Return [x, y] of the center of cell containing provided text 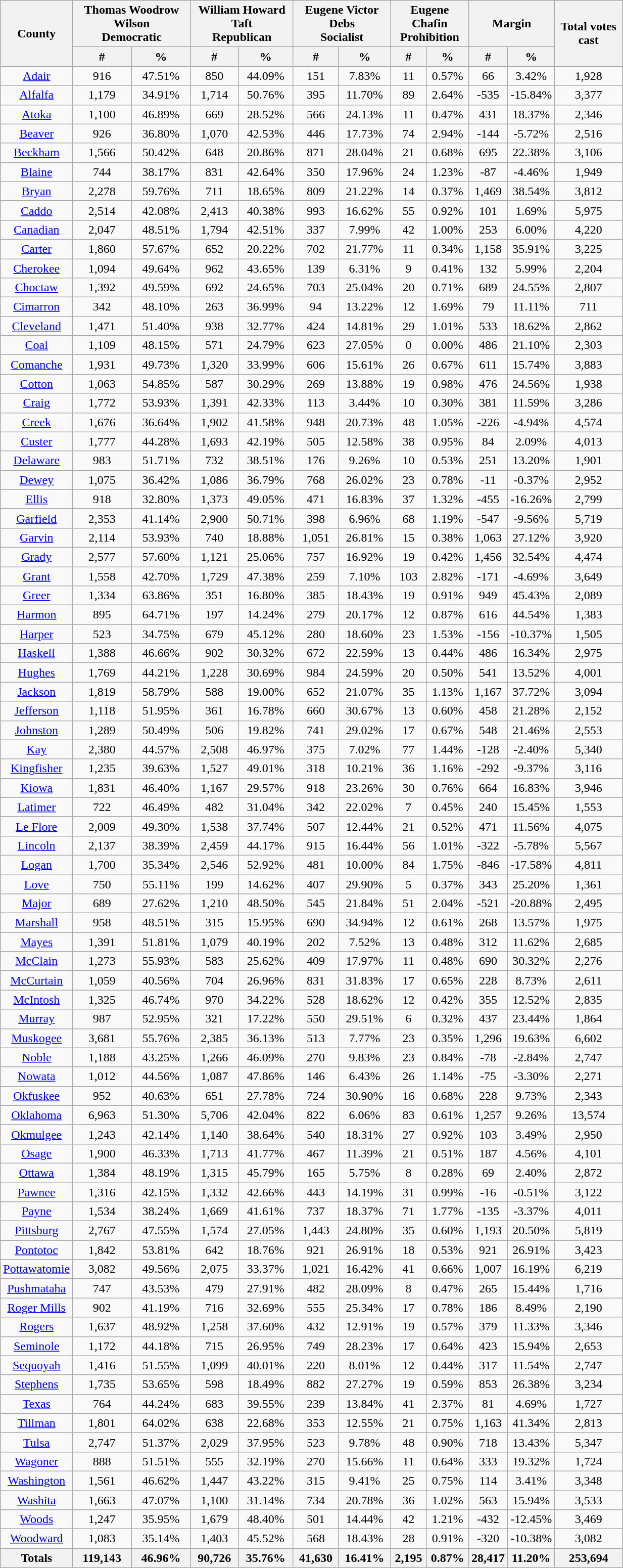
Pushmataha [36, 1288]
2,952 [589, 480]
Osage [36, 1153]
21.10% [532, 345]
41.34% [532, 1423]
59.76% [161, 191]
683 [214, 1404]
269 [316, 384]
1,716 [589, 1288]
0.76% [448, 788]
41,630 [316, 1558]
568 [316, 1539]
29.51% [365, 1019]
Delaware [36, 461]
4,574 [589, 422]
-3.37% [532, 1212]
6.06% [365, 1115]
42.33% [266, 403]
1,938 [589, 384]
51.51% [161, 1461]
253,694 [589, 1558]
481 [316, 865]
722 [102, 807]
1,332 [214, 1192]
42.53% [266, 133]
48.40% [266, 1519]
1,777 [102, 441]
333 [488, 1461]
Ottawa [36, 1173]
375 [316, 749]
33.37% [266, 1269]
35.34% [161, 865]
987 [102, 1019]
915 [316, 845]
11.39% [365, 1153]
58.79% [161, 692]
638 [214, 1423]
757 [316, 557]
533 [488, 326]
1,075 [102, 480]
958 [102, 923]
312 [488, 942]
3,533 [589, 1500]
Canadian [36, 230]
-432 [488, 1519]
Love [36, 884]
50.49% [161, 730]
1,228 [214, 673]
1,243 [102, 1134]
26.38% [532, 1384]
Tillman [36, 1423]
McClain [36, 961]
22.02% [365, 807]
1,099 [214, 1365]
-4.69% [532, 576]
19.82% [266, 730]
Greer [36, 596]
40.56% [161, 980]
14.19% [365, 1192]
48.19% [161, 1173]
48.10% [161, 307]
17.73% [365, 133]
66 [488, 76]
-15.84% [532, 95]
740 [214, 537]
Alfalfa [36, 95]
13.57% [532, 923]
702 [316, 249]
47.55% [161, 1231]
20.73% [365, 422]
42.51% [266, 230]
89 [408, 95]
32.80% [161, 499]
279 [316, 615]
Major [36, 904]
1,471 [102, 326]
2.37% [448, 1404]
9.41% [365, 1481]
55.93% [161, 961]
37.74% [266, 826]
30.69% [266, 673]
31.04% [266, 807]
Cimarron [36, 307]
1,864 [589, 1019]
37 [408, 499]
8.01% [365, 1365]
1.44% [448, 749]
44.54% [532, 615]
12.58% [365, 441]
21.84% [365, 904]
Cherokee [36, 268]
-16.26% [532, 499]
5,975 [589, 210]
34.75% [161, 634]
22.38% [532, 153]
2,413 [214, 210]
6.43% [365, 1077]
1,693 [214, 441]
672 [316, 653]
660 [316, 711]
12.91% [365, 1327]
7.52% [365, 942]
43.25% [161, 1057]
30 [408, 788]
1,163 [488, 1423]
545 [316, 904]
46.97% [266, 749]
3,423 [589, 1250]
-16 [488, 1192]
28.23% [365, 1346]
21.46% [532, 730]
197 [214, 615]
-12.45% [532, 1519]
50.71% [266, 518]
-9.56% [532, 518]
1.19% [448, 518]
20.86% [266, 153]
407 [316, 884]
432 [316, 1327]
703 [316, 288]
11.59% [532, 403]
43.53% [161, 1288]
1,079 [214, 942]
Seminole [36, 1346]
15.44% [532, 1288]
42.14% [161, 1134]
1,663 [102, 1500]
46.49% [161, 807]
23.44% [532, 1019]
151 [316, 76]
Choctaw [36, 288]
14.62% [266, 884]
Murray [36, 1019]
353 [316, 1423]
611 [488, 365]
31.14% [266, 1500]
Atoka [36, 114]
Caddo [36, 210]
Woods [36, 1519]
938 [214, 326]
715 [214, 1346]
1,258 [214, 1327]
1,266 [214, 1057]
-5.78% [532, 845]
2,872 [589, 1173]
Haskell [36, 653]
36.99% [266, 307]
-521 [488, 904]
948 [316, 422]
Ellis [36, 499]
-846 [488, 865]
528 [316, 1000]
11.54% [532, 1365]
45.79% [266, 1173]
Eugene ChafinProhibition [429, 24]
7 [408, 807]
64.71% [161, 615]
Rogers [36, 1327]
57.60% [161, 557]
1.53% [448, 634]
46.09% [266, 1057]
17.22% [266, 1019]
3,225 [589, 249]
2,089 [589, 596]
2,114 [102, 537]
49.05% [266, 499]
446 [316, 133]
2,862 [589, 326]
16.42% [365, 1269]
4.56% [532, 1153]
280 [316, 634]
42.04% [266, 1115]
18.31% [365, 1134]
263 [214, 307]
57.67% [161, 249]
1,007 [488, 1269]
2,204 [589, 268]
0.99% [448, 1192]
3,234 [589, 1384]
44.09% [266, 76]
52.95% [161, 1019]
507 [316, 826]
3.41% [532, 1481]
2,767 [102, 1231]
Tulsa [36, 1442]
7.77% [365, 1038]
550 [316, 1019]
McIntosh [36, 1000]
1,193 [488, 1231]
0.84% [448, 1057]
1,842 [102, 1250]
44.24% [161, 1404]
Stephens [36, 1384]
24.79% [266, 345]
1,109 [102, 345]
853 [488, 1384]
952 [102, 1096]
6,963 [102, 1115]
39.55% [266, 1404]
732 [214, 461]
268 [488, 923]
41.19% [161, 1308]
1,392 [102, 288]
1,901 [589, 461]
734 [316, 1500]
10.00% [365, 865]
51.30% [161, 1115]
69 [488, 1173]
41.58% [266, 422]
37.60% [266, 1327]
30.29% [266, 384]
9.83% [365, 1057]
12.52% [532, 1000]
-17.58% [532, 865]
1,949 [589, 172]
14 [408, 191]
2,508 [214, 749]
47.38% [266, 576]
0.32% [448, 1019]
35.91% [532, 249]
37.72% [532, 692]
1,325 [102, 1000]
2,685 [589, 942]
199 [214, 884]
2,152 [589, 711]
888 [102, 1461]
49.59% [161, 288]
132 [488, 268]
0.38% [448, 537]
51.40% [161, 326]
Pontotoc [36, 1250]
11.70% [365, 95]
Coal [36, 345]
40.19% [266, 942]
259 [316, 576]
1,975 [589, 923]
1,566 [102, 153]
669 [214, 114]
0.90% [448, 1442]
32.77% [266, 326]
809 [316, 191]
13.22% [365, 307]
1,794 [214, 230]
29.57% [266, 788]
3.42% [532, 76]
23.26% [365, 788]
42.08% [161, 210]
741 [316, 730]
651 [214, 1096]
1,679 [214, 1519]
24 [408, 172]
220 [316, 1365]
18.49% [266, 1384]
27.27% [365, 1384]
2,495 [589, 904]
737 [316, 1212]
13.88% [365, 384]
2,009 [102, 826]
83 [408, 1115]
42.64% [266, 172]
44.28% [161, 441]
1.75% [448, 865]
7.83% [365, 76]
-4.94% [532, 422]
4,101 [589, 1153]
113 [316, 403]
1,831 [102, 788]
32.54% [532, 557]
16.19% [532, 1269]
6,219 [589, 1269]
1,724 [589, 1461]
648 [214, 153]
41.61% [266, 1212]
-5.72% [532, 133]
-144 [488, 133]
Okmulgee [36, 1134]
15.74% [532, 365]
176 [316, 461]
81 [488, 1404]
36.80% [161, 133]
2,353 [102, 518]
-78 [488, 1057]
68 [408, 518]
21.22% [365, 191]
1,121 [214, 557]
-75 [488, 1077]
4,001 [589, 673]
Margin [512, 24]
-3.30% [532, 1077]
0 [408, 345]
337 [316, 230]
5.99% [532, 268]
1.13% [448, 692]
Kiowa [36, 788]
351 [214, 596]
1,714 [214, 95]
2,799 [589, 499]
540 [316, 1134]
4,011 [589, 1212]
467 [316, 1153]
1,257 [488, 1115]
40.38% [266, 210]
15.66% [365, 1461]
0.35% [448, 1038]
1,735 [102, 1384]
1,860 [102, 249]
32.19% [266, 1461]
19.00% [266, 692]
1,383 [589, 615]
26.81% [365, 537]
42.15% [161, 1192]
13.43% [532, 1442]
Carter [36, 249]
32.69% [266, 1308]
22.68% [266, 1423]
1.21% [448, 1519]
Noble [36, 1057]
926 [102, 133]
29.02% [365, 730]
1,456 [488, 557]
55.76% [161, 1038]
17.97% [365, 961]
38.24% [161, 1212]
993 [316, 210]
2,577 [102, 557]
Woodward [36, 1539]
36.79% [266, 480]
5,719 [589, 518]
43.22% [266, 1481]
2,343 [589, 1096]
1.05% [448, 422]
Grady [36, 557]
1,373 [214, 499]
28.52% [266, 114]
20.22% [266, 249]
4.69% [532, 1404]
458 [488, 711]
1,700 [102, 865]
9.73% [532, 1096]
38 [408, 441]
42.70% [161, 576]
County [36, 33]
239 [316, 1404]
90,726 [214, 1558]
1,235 [102, 769]
13.84% [365, 1404]
1,247 [102, 1519]
24.13% [365, 114]
45.12% [266, 634]
2,611 [589, 980]
616 [488, 615]
53.65% [161, 1384]
-171 [488, 576]
1,403 [214, 1539]
2,303 [589, 345]
19.32% [532, 1461]
-9.37% [532, 769]
54.85% [161, 384]
Payne [36, 1212]
Sequoyah [36, 1365]
822 [316, 1115]
2,075 [214, 1269]
51.71% [161, 461]
476 [488, 384]
1,553 [589, 807]
1,172 [102, 1346]
26.95% [266, 1346]
-0.37% [532, 480]
0.65% [448, 980]
Pottawatomie [36, 1269]
768 [316, 480]
17.96% [365, 172]
24.55% [532, 288]
5.75% [365, 1173]
350 [316, 172]
-455 [488, 499]
2,190 [589, 1308]
Nowata [36, 1077]
970 [214, 1000]
29.90% [365, 884]
571 [214, 345]
16 [408, 1096]
3,649 [589, 576]
9 [408, 268]
139 [316, 268]
-20.88% [532, 904]
0.50% [448, 673]
15 [408, 537]
34.22% [266, 1000]
39.63% [161, 769]
38.17% [161, 172]
3,883 [589, 365]
38.51% [266, 461]
718 [488, 1442]
1,928 [589, 76]
Okfuskee [36, 1096]
42.66% [266, 1192]
395 [316, 95]
20.17% [365, 615]
52.92% [266, 865]
28,417 [488, 1558]
1,320 [214, 365]
1,637 [102, 1327]
101 [488, 210]
30.90% [365, 1096]
48.50% [266, 904]
2,813 [589, 1423]
2.09% [532, 441]
3,377 [589, 95]
27.62% [161, 904]
2,459 [214, 845]
20.50% [532, 1231]
983 [102, 461]
11.20% [532, 1558]
343 [488, 884]
18 [408, 1250]
202 [316, 942]
2,346 [589, 114]
31 [408, 1192]
Muskogee [36, 1038]
15.45% [532, 807]
Custer [36, 441]
2.82% [448, 576]
962 [214, 268]
Mayes [36, 942]
1,086 [214, 480]
0.45% [448, 807]
3,812 [589, 191]
46.96% [161, 1558]
3,094 [589, 692]
431 [488, 114]
1,140 [214, 1134]
19.63% [532, 1038]
7.02% [365, 749]
2,950 [589, 1134]
1.23% [448, 172]
18.65% [266, 191]
29 [408, 326]
44.18% [161, 1346]
1,094 [102, 268]
2,278 [102, 191]
Blaine [36, 172]
318 [316, 769]
47.07% [161, 1500]
13,574 [589, 1115]
2,380 [102, 749]
379 [488, 1327]
7.99% [365, 230]
2,975 [589, 653]
Wagoner [36, 1461]
850 [214, 76]
4,220 [589, 230]
Beaver [36, 133]
0.66% [448, 1269]
1,334 [102, 596]
46.33% [161, 1153]
71 [408, 1212]
1,384 [102, 1173]
14.44% [365, 1519]
-156 [488, 634]
William Howard TaftRepublican [242, 24]
398 [316, 518]
46.74% [161, 1000]
361 [214, 711]
49.64% [161, 268]
53.81% [161, 1250]
186 [488, 1308]
33.99% [266, 365]
5,819 [589, 1231]
Lincoln [36, 845]
165 [316, 1173]
1,388 [102, 653]
15.95% [266, 923]
Marshall [36, 923]
34.91% [161, 95]
119,143 [102, 1558]
47.51% [161, 76]
16.78% [266, 711]
77 [408, 749]
1,296 [488, 1038]
1,538 [214, 826]
1.16% [448, 769]
355 [488, 1000]
1,902 [214, 422]
Pittsburg [36, 1231]
513 [316, 1038]
0.41% [448, 268]
-135 [488, 1212]
2.94% [448, 133]
27 [408, 1134]
3,946 [589, 788]
1,729 [214, 576]
42.19% [266, 441]
1,801 [102, 1423]
Cotton [36, 384]
8.73% [532, 980]
1,772 [102, 403]
3,106 [589, 153]
21.07% [365, 692]
Beckham [36, 153]
49.73% [161, 365]
11.62% [532, 942]
1,443 [316, 1231]
4,474 [589, 557]
317 [488, 1365]
0.30% [448, 403]
-128 [488, 749]
664 [488, 788]
895 [102, 615]
38.54% [532, 191]
587 [214, 384]
-322 [488, 845]
1,527 [214, 769]
381 [488, 403]
Washington [36, 1481]
11.33% [532, 1327]
1,315 [214, 1173]
744 [102, 172]
251 [488, 461]
37.95% [266, 1442]
30.67% [365, 711]
16.41% [365, 1558]
18.88% [266, 537]
1,676 [102, 422]
146 [316, 1077]
2,546 [214, 865]
3,346 [589, 1327]
0.71% [448, 288]
35.14% [161, 1539]
44.56% [161, 1077]
6.00% [532, 230]
13.52% [532, 673]
51.55% [161, 1365]
3.44% [365, 403]
49.56% [161, 1269]
94 [316, 307]
1,188 [102, 1057]
479 [214, 1288]
2,835 [589, 1000]
916 [102, 76]
28 [408, 1539]
Logan [36, 865]
16.34% [532, 653]
2.40% [532, 1173]
1,447 [214, 1481]
16.62% [365, 210]
-2.40% [532, 749]
Comanche [36, 365]
1,713 [214, 1153]
36.64% [161, 422]
26.96% [266, 980]
0.28% [448, 1173]
-11 [488, 480]
14.24% [266, 615]
0.95% [448, 441]
2,514 [102, 210]
-87 [488, 172]
1,561 [102, 1481]
Craig [36, 403]
46.40% [161, 788]
563 [488, 1500]
36.13% [266, 1038]
12.44% [365, 826]
21.28% [532, 711]
0.00% [448, 345]
265 [488, 1288]
3,681 [102, 1038]
2,137 [102, 845]
16.44% [365, 845]
2,047 [102, 230]
12.55% [365, 1423]
55 [408, 210]
1,316 [102, 1192]
44.57% [161, 749]
13.20% [532, 461]
24.59% [365, 673]
1.02% [448, 1500]
240 [488, 807]
1,769 [102, 673]
385 [316, 596]
695 [488, 153]
5,340 [589, 749]
18.60% [365, 634]
-535 [488, 95]
Oklahoma [36, 1115]
1,021 [316, 1269]
1.77% [448, 1212]
2,385 [214, 1038]
2,271 [589, 1077]
51.37% [161, 1442]
24.80% [365, 1231]
882 [316, 1384]
-320 [488, 1539]
25.34% [365, 1308]
1,051 [316, 537]
46.66% [161, 653]
642 [214, 1250]
1,558 [102, 576]
Dewey [36, 480]
49.01% [266, 769]
692 [214, 288]
0.52% [448, 826]
41.77% [266, 1153]
3,920 [589, 537]
46.62% [161, 1481]
Bryan [36, 191]
18.76% [266, 1250]
-0.51% [532, 1192]
Eugene Victor DebsSocialist [342, 24]
Latimer [36, 807]
1,505 [589, 634]
3,469 [589, 1519]
44.21% [161, 673]
Grant [36, 576]
51.95% [161, 711]
4,811 [589, 865]
1,574 [214, 1231]
1,669 [214, 1212]
1,179 [102, 95]
566 [316, 114]
14.81% [365, 326]
1,534 [102, 1212]
Creek [36, 422]
Johnston [36, 730]
41.14% [161, 518]
114 [488, 1481]
50.76% [266, 95]
27.91% [266, 1288]
11.56% [532, 826]
40.01% [266, 1365]
-547 [488, 518]
409 [316, 961]
25 [408, 1481]
16.80% [266, 596]
7.10% [365, 576]
21.77% [365, 249]
-10.38% [532, 1539]
-292 [488, 769]
3,116 [589, 769]
46.89% [161, 114]
1,158 [488, 249]
5,347 [589, 1442]
47.86% [266, 1077]
4,075 [589, 826]
1,273 [102, 961]
50.42% [161, 153]
6.31% [365, 268]
1.32% [448, 499]
22.59% [365, 653]
443 [316, 1192]
Kingfisher [36, 769]
2,653 [589, 1346]
0.51% [448, 1153]
44.17% [266, 845]
20.78% [365, 1500]
2,516 [589, 133]
2,807 [589, 288]
984 [316, 673]
49.30% [161, 826]
9.78% [365, 1442]
6,602 [589, 1038]
31.83% [365, 980]
541 [488, 673]
34.94% [365, 923]
27.78% [266, 1096]
3,286 [589, 403]
27.12% [532, 537]
1,289 [102, 730]
1.14% [448, 1077]
Thomas Woodrow WilsonDemocratic [131, 24]
35.95% [161, 1519]
Jackson [36, 692]
423 [488, 1346]
1,083 [102, 1539]
583 [214, 961]
15.61% [365, 365]
25.06% [266, 557]
16.92% [365, 557]
-10.37% [532, 634]
Harmon [36, 615]
321 [214, 1019]
35.76% [266, 1558]
McCurtain [36, 980]
2,195 [408, 1558]
187 [488, 1153]
724 [316, 1096]
506 [214, 730]
48.15% [161, 345]
6 [408, 1019]
716 [214, 1308]
51 [408, 904]
2,276 [589, 961]
1,900 [102, 1153]
38.64% [266, 1134]
505 [316, 441]
1,931 [102, 365]
253 [488, 230]
6.96% [365, 518]
1.00% [448, 230]
28.04% [365, 153]
5,706 [214, 1115]
501 [316, 1519]
704 [214, 980]
45.43% [532, 596]
764 [102, 1404]
25.04% [365, 288]
45.52% [266, 1539]
1,361 [589, 884]
0.34% [448, 249]
Cleveland [36, 326]
871 [316, 153]
Le Flore [36, 826]
Jefferson [36, 711]
3.49% [532, 1134]
Totals [36, 1558]
Garvin [36, 537]
5,567 [589, 845]
588 [214, 692]
64.02% [161, 1423]
Texas [36, 1404]
24.56% [532, 384]
2,553 [589, 730]
606 [316, 365]
38.39% [161, 845]
8.49% [532, 1308]
750 [102, 884]
679 [214, 634]
Hughes [36, 673]
10.21% [365, 769]
2.04% [448, 904]
1,727 [589, 1404]
24.65% [266, 288]
79 [488, 307]
25.62% [266, 961]
5 [408, 884]
-226 [488, 422]
1,070 [214, 133]
3,348 [589, 1481]
28.09% [365, 1288]
4,013 [589, 441]
424 [316, 326]
1,469 [488, 191]
48.92% [161, 1327]
-2.84% [532, 1057]
63.86% [161, 596]
2,900 [214, 518]
2.64% [448, 95]
Kay [36, 749]
Harper [36, 634]
Roger Mills [36, 1308]
56 [408, 845]
-4.46% [532, 172]
40.63% [161, 1096]
51.81% [161, 942]
1,210 [214, 904]
25.20% [532, 884]
1,416 [102, 1365]
Garfield [36, 518]
26.02% [365, 480]
437 [488, 1019]
548 [488, 730]
1,118 [102, 711]
55.11% [161, 884]
0.98% [448, 384]
598 [214, 1384]
2,029 [214, 1442]
623 [316, 345]
43.65% [266, 268]
1,012 [102, 1077]
Washita [36, 1500]
1,059 [102, 980]
Adair [36, 76]
36.42% [161, 480]
11.11% [532, 307]
Total votes cast [589, 33]
949 [488, 596]
3,122 [589, 1192]
1,087 [214, 1077]
749 [316, 1346]
74 [408, 133]
1,819 [102, 692]
Pawnee [36, 1192]
0.59% [448, 1384]
747 [102, 1288]
